Determine the (X, Y) coordinate at the center of the cell enclosing the given text.  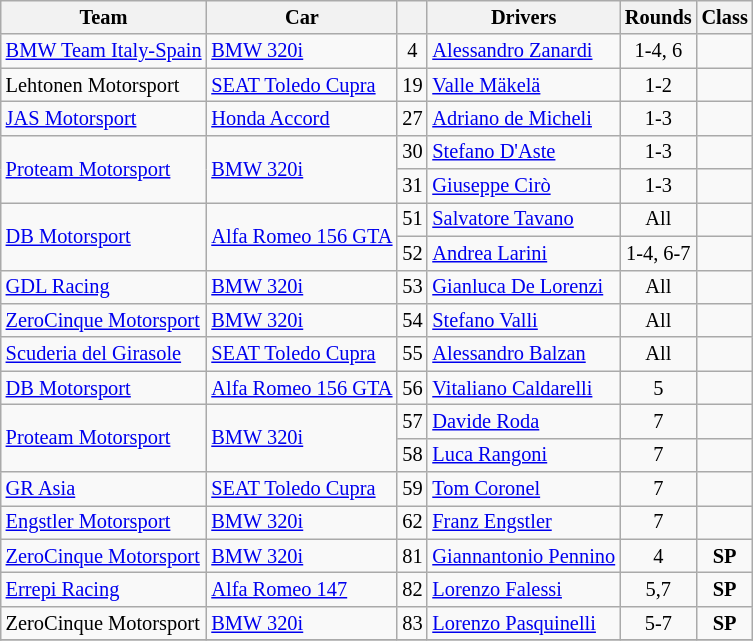
GDL Racing (104, 287)
Lorenzo Pasquinelli (524, 623)
Alfa Romeo 147 (302, 589)
Franz Engstler (524, 522)
Adriano de Micheli (524, 118)
54 (412, 320)
Stefano D'Aste (524, 152)
30 (412, 152)
1-2 (658, 85)
Team (104, 17)
83 (412, 623)
1-4, 6 (658, 51)
Giannantonio Pennino (524, 556)
Alessandro Balzan (524, 354)
Class (725, 17)
Rounds (658, 17)
Andrea Larini (524, 253)
Lehtonen Motorsport (104, 85)
Tom Coronel (524, 489)
52 (412, 253)
Stefano Valli (524, 320)
GR Asia (104, 489)
Car (302, 17)
Engstler Motorsport (104, 522)
Drivers (524, 17)
Davide Roda (524, 421)
BMW Team Italy-Spain (104, 51)
5,7 (658, 589)
Luca Rangoni (524, 455)
Valle Mäkelä (524, 85)
27 (412, 118)
56 (412, 388)
31 (412, 186)
58 (412, 455)
1-4, 6-7 (658, 253)
Salvatore Tavano (524, 219)
Vitaliano Caldarelli (524, 388)
55 (412, 354)
81 (412, 556)
Lorenzo Falessi (524, 589)
Errepi Racing (104, 589)
Gianluca De Lorenzi (524, 287)
82 (412, 589)
57 (412, 421)
JAS Motorsport (104, 118)
Giuseppe Cirò (524, 186)
62 (412, 522)
5-7 (658, 623)
59 (412, 489)
53 (412, 287)
Scuderia del Girasole (104, 354)
5 (658, 388)
Honda Accord (302, 118)
19 (412, 85)
Alessandro Zanardi (524, 51)
51 (412, 219)
